Return the (X, Y) coordinate for the center point of the cell that contains the specified text.  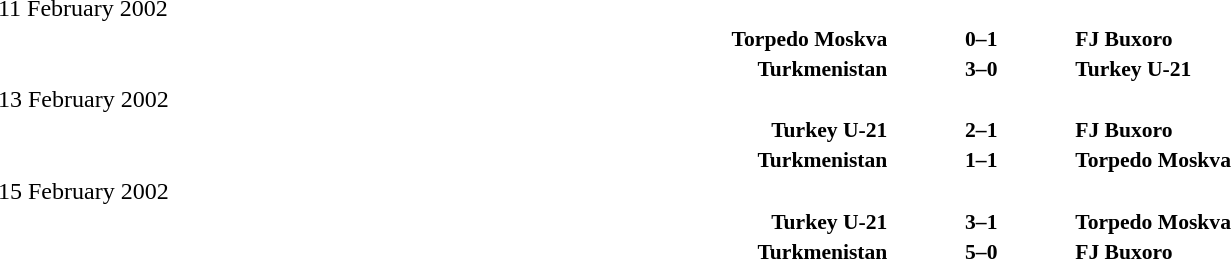
3–0 (981, 68)
0–1 (981, 38)
2–1 (981, 130)
1–1 (981, 160)
3–1 (981, 222)
